Scan for the cell matching the given text and deliver its (X, Y) coordinate at center. 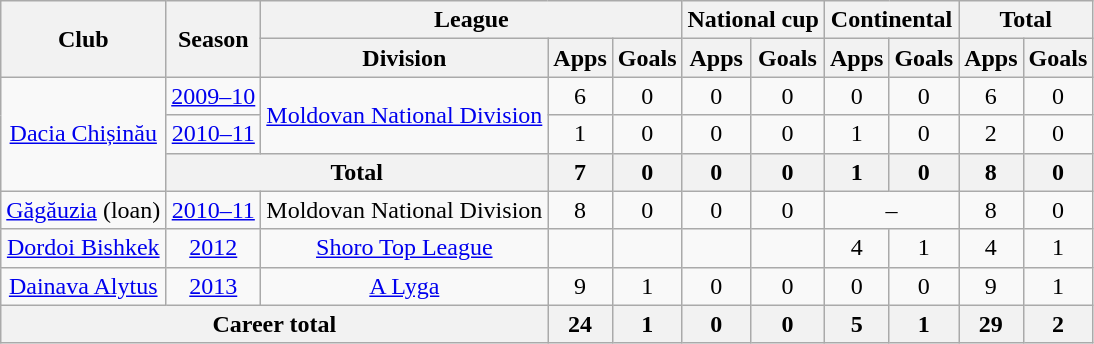
Career total (274, 324)
Shoro Top League (404, 248)
7 (580, 172)
Dordoi Bishkek (84, 248)
2012 (214, 248)
Dainava Alytus (84, 286)
2013 (214, 286)
Dacia Chișinău (84, 134)
Găgăuzia (loan) (84, 210)
2009–10 (214, 96)
Continental (891, 20)
Division (404, 58)
5 (856, 324)
Club (84, 39)
– (891, 210)
Season (214, 39)
24 (580, 324)
A Lyga (404, 286)
National cup (753, 20)
League (472, 20)
29 (991, 324)
